Extract the [X, Y] coordinate from the center of the cell holding the provided text.  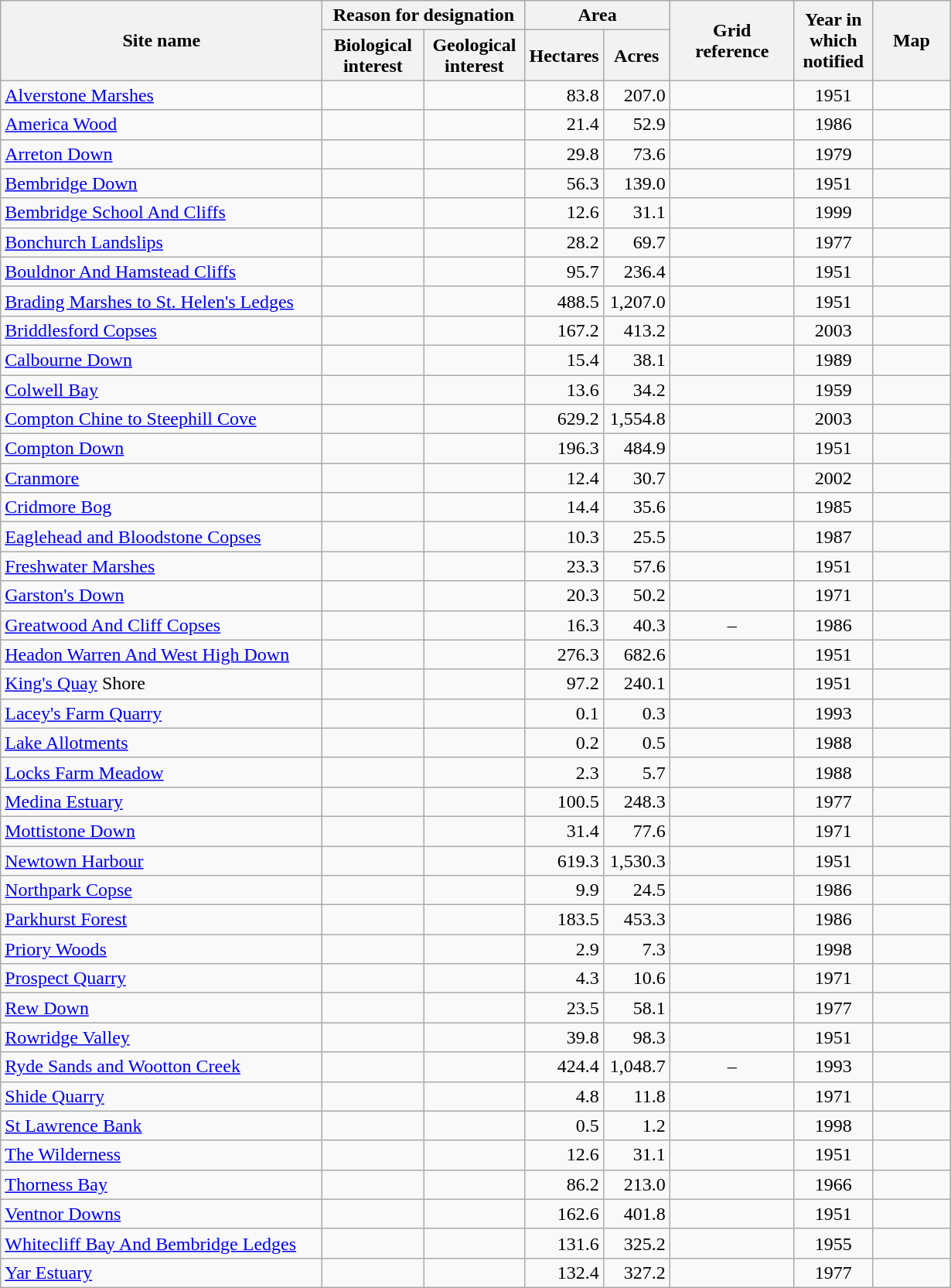
Compton Chine to Steephill Cove [162, 419]
1987 [833, 537]
Grid reference [731, 40]
1,530.3 [636, 861]
2.9 [564, 949]
Geological interest [475, 56]
Brading Marshes to St. Helen's Ledges [162, 301]
20.3 [564, 596]
5.7 [636, 772]
25.5 [636, 537]
Alverstone Marshes [162, 95]
401.8 [636, 1214]
34.2 [636, 389]
Thorness Bay [162, 1184]
183.5 [564, 920]
0.3 [636, 713]
28.2 [564, 242]
1999 [833, 213]
Locks Farm Meadow [162, 772]
682.6 [636, 654]
Arreton Down [162, 154]
167.2 [564, 330]
1.2 [636, 1126]
196.3 [564, 449]
131.6 [564, 1243]
King's Quay Shore [162, 684]
453.3 [636, 920]
484.9 [636, 449]
100.5 [564, 801]
Year in which notified [833, 40]
The Wilderness [162, 1155]
Rowridge Valley [162, 1037]
Acres [636, 56]
Shide Quarry [162, 1096]
9.9 [564, 890]
38.1 [636, 360]
1966 [833, 1184]
10.6 [636, 979]
7.3 [636, 949]
Priory Woods [162, 949]
276.3 [564, 654]
2.3 [564, 772]
Briddlesford Copses [162, 330]
Medina Estuary [162, 801]
86.2 [564, 1184]
Ventnor Downs [162, 1214]
97.2 [564, 684]
Cridmore Bog [162, 507]
Mottistone Down [162, 831]
424.4 [564, 1067]
1979 [833, 154]
29.8 [564, 154]
Bouldnor And Hamstead Cliffs [162, 272]
207.0 [636, 95]
Lake Allotments [162, 743]
69.7 [636, 242]
31.4 [564, 831]
57.6 [636, 566]
Greatwood And Cliff Copses [162, 625]
Site name [162, 40]
23.3 [564, 566]
35.6 [636, 507]
23.5 [564, 1008]
21.4 [564, 125]
14.4 [564, 507]
16.3 [564, 625]
Garston's Down [162, 596]
4.3 [564, 979]
Cranmore [162, 478]
73.6 [636, 154]
0.1 [564, 713]
Yar Estuary [162, 1273]
Northpark Copse [162, 890]
1985 [833, 507]
83.8 [564, 95]
Bonchurch Landslips [162, 242]
50.2 [636, 596]
Rew Down [162, 1008]
488.5 [564, 301]
132.4 [564, 1273]
Map [911, 40]
619.3 [564, 861]
413.2 [636, 330]
Bembridge Down [162, 183]
13.6 [564, 389]
Area [597, 15]
2002 [833, 478]
Headon Warren And West High Down [162, 654]
1,048.7 [636, 1067]
56.3 [564, 183]
1955 [833, 1243]
52.9 [636, 125]
40.3 [636, 625]
236.4 [636, 272]
0.2 [564, 743]
Newtown Harbour [162, 861]
240.1 [636, 684]
12.4 [564, 478]
St Lawrence Bank [162, 1126]
Lacey's Farm Quarry [162, 713]
98.3 [636, 1037]
Reason for designation [424, 15]
162.6 [564, 1214]
327.2 [636, 1273]
Whitecliff Bay And Bembridge Ledges [162, 1243]
1,207.0 [636, 301]
95.7 [564, 272]
30.7 [636, 478]
139.0 [636, 183]
10.3 [564, 537]
Hectares [564, 56]
Bembridge School And Cliffs [162, 213]
325.2 [636, 1243]
Compton Down [162, 449]
Biological interest [373, 56]
15.4 [564, 360]
4.8 [564, 1096]
58.1 [636, 1008]
77.6 [636, 831]
Eaglehead and Bloodstone Copses [162, 537]
11.8 [636, 1096]
Prospect Quarry [162, 979]
24.5 [636, 890]
248.3 [636, 801]
1959 [833, 389]
1989 [833, 360]
Colwell Bay [162, 389]
Parkhurst Forest [162, 920]
213.0 [636, 1184]
America Wood [162, 125]
1,554.8 [636, 419]
629.2 [564, 419]
Freshwater Marshes [162, 566]
Ryde Sands and Wootton Creek [162, 1067]
39.8 [564, 1037]
Calbourne Down [162, 360]
